For the text-containing cell, return its midpoint in [x, y] coordinate format. 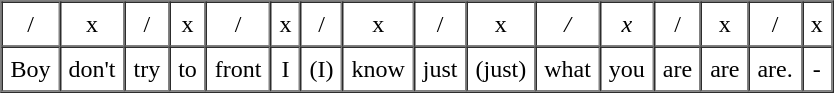
I [286, 68]
don't [92, 68]
are. [774, 68]
Boy [31, 68]
what [568, 68]
to [188, 68]
know [378, 68]
front [238, 68]
- [817, 68]
just [440, 68]
you [627, 68]
(I) [322, 68]
try [146, 68]
(just) [502, 68]
